From the cell containing the given text, extract its center point as [x, y] coordinate. 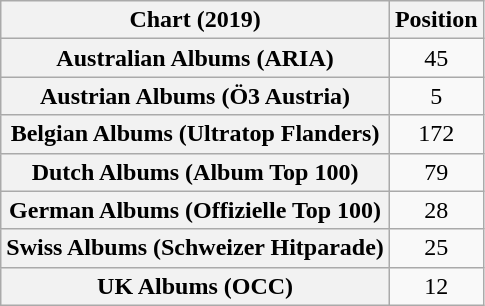
Swiss Albums (Schweizer Hitparade) [196, 248]
45 [436, 58]
Chart (2019) [196, 20]
12 [436, 286]
UK Albums (OCC) [196, 286]
Australian Albums (ARIA) [196, 58]
Austrian Albums (Ö3 Austria) [196, 96]
28 [436, 210]
Belgian Albums (Ultratop Flanders) [196, 134]
Dutch Albums (Album Top 100) [196, 172]
79 [436, 172]
Position [436, 20]
25 [436, 248]
5 [436, 96]
German Albums (Offizielle Top 100) [196, 210]
172 [436, 134]
